Extract the (X, Y) coordinate from the center of the cell holding the provided text.  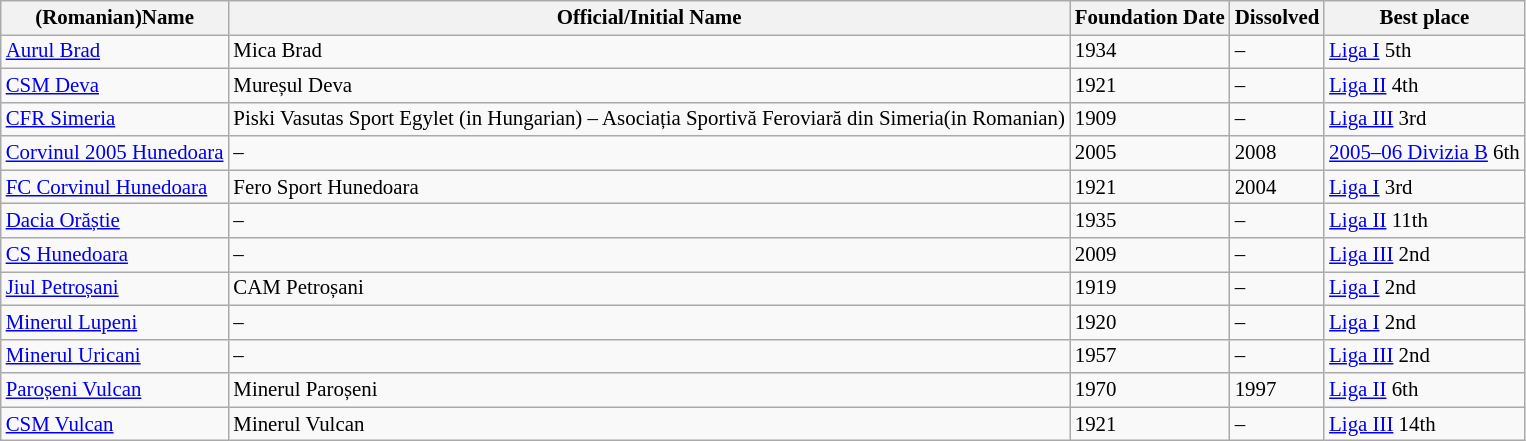
1909 (1150, 119)
Best place (1424, 18)
1934 (1150, 51)
Jiul Petroșani (115, 288)
2005 (1150, 153)
Foundation Date (1150, 18)
Piski Vasutas Sport Egylet (in Hungarian) – Asociația Sportivă Feroviară din Simeria(in Romanian) (648, 119)
CSM Vulcan (115, 424)
Minerul Uricani (115, 356)
Minerul Lupeni (115, 322)
2009 (1150, 255)
Aurul Brad (115, 51)
2004 (1277, 187)
Liga I 5th (1424, 51)
Liga II 4th (1424, 85)
Liga III 14th (1424, 424)
Dacia Orăștie (115, 221)
1935 (1150, 221)
2008 (1277, 153)
(Romanian)Name (115, 18)
Liga I 3rd (1424, 187)
1957 (1150, 356)
Paroșeni Vulcan (115, 390)
CFR Simeria (115, 119)
Corvinul 2005 Hunedoara (115, 153)
Liga III 3rd (1424, 119)
Mica Brad (648, 51)
1970 (1150, 390)
Minerul Paroșeni (648, 390)
1920 (1150, 322)
Dissolved (1277, 18)
FC Corvinul Hunedoara (115, 187)
Liga II 6th (1424, 390)
Mureșul Deva (648, 85)
CSM Deva (115, 85)
Liga II 11th (1424, 221)
1919 (1150, 288)
CAM Petroșani (648, 288)
Minerul Vulcan (648, 424)
Fero Sport Hunedoara (648, 187)
CS Hunedoara (115, 255)
Official/Initial Name (648, 18)
2005–06 Divizia B 6th (1424, 153)
1997 (1277, 390)
